Extract the (X, Y) coordinate from the center of the cell holding the provided text.  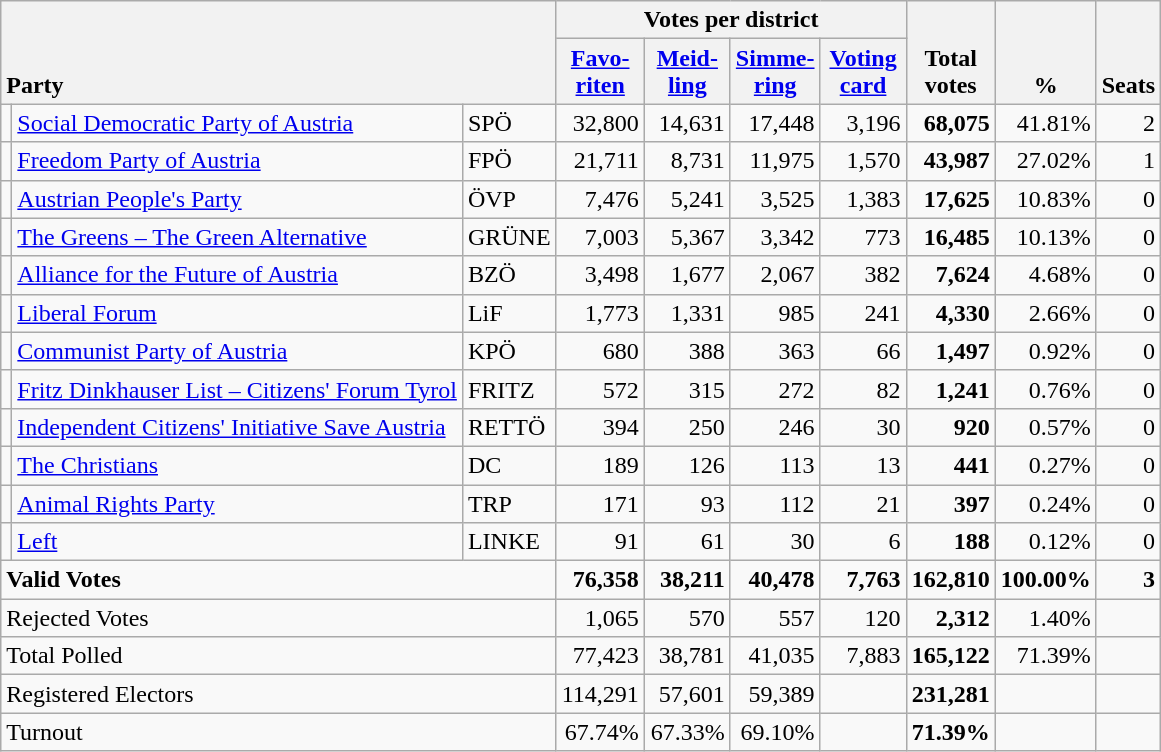
3,342 (775, 237)
21,711 (600, 161)
397 (950, 503)
985 (775, 313)
Meid-ling (687, 72)
% (1046, 52)
Liberal Forum (238, 313)
382 (863, 275)
40,478 (775, 580)
DC (509, 465)
Freedom Party of Austria (238, 161)
112 (775, 503)
171 (600, 503)
0.12% (1046, 542)
Votingcard (863, 72)
KPÖ (509, 351)
100.00% (1046, 580)
1,241 (950, 389)
570 (687, 618)
32,800 (600, 123)
BZÖ (509, 275)
67.33% (687, 732)
Favo-riten (600, 72)
GRÜNE (509, 237)
Alliance for the Future of Austria (238, 275)
13 (863, 465)
1,570 (863, 161)
7,883 (863, 656)
7,624 (950, 275)
16,485 (950, 237)
21 (863, 503)
7,763 (863, 580)
189 (600, 465)
388 (687, 351)
231,281 (950, 694)
Communist Party of Austria (238, 351)
113 (775, 465)
69.10% (775, 732)
38,781 (687, 656)
77,423 (600, 656)
91 (600, 542)
Fritz Dinkhauser List – Citizens' Forum Tyrol (238, 389)
3,525 (775, 199)
Valid Votes (278, 580)
41.81% (1046, 123)
1.40% (1046, 618)
2,067 (775, 275)
5,241 (687, 199)
Social Democratic Party of Austria (238, 123)
Votes per district (731, 20)
5,367 (687, 237)
441 (950, 465)
165,122 (950, 656)
0.57% (1046, 427)
Registered Electors (278, 694)
7,003 (600, 237)
82 (863, 389)
0.92% (1046, 351)
1,497 (950, 351)
LiF (509, 313)
120 (863, 618)
188 (950, 542)
Independent Citizens' Initiative Save Austria (238, 427)
1,383 (863, 199)
ÖVP (509, 199)
TRP (509, 503)
3 (1128, 580)
114,291 (600, 694)
920 (950, 427)
61 (687, 542)
Left (238, 542)
162,810 (950, 580)
Rejected Votes (278, 618)
3,196 (863, 123)
93 (687, 503)
68,075 (950, 123)
Turnout (278, 732)
241 (863, 313)
10.83% (1046, 199)
14,631 (687, 123)
315 (687, 389)
66 (863, 351)
17,625 (950, 199)
17,448 (775, 123)
The Greens – The Green Alternative (238, 237)
67.74% (600, 732)
1 (1128, 161)
572 (600, 389)
3,498 (600, 275)
7,476 (600, 199)
FPÖ (509, 161)
SPÖ (509, 123)
Simme-ring (775, 72)
394 (600, 427)
557 (775, 618)
246 (775, 427)
4,330 (950, 313)
RETTÖ (509, 427)
773 (863, 237)
0.76% (1046, 389)
8,731 (687, 161)
38,211 (687, 580)
1,677 (687, 275)
Animal Rights Party (238, 503)
The Christians (238, 465)
FRITZ (509, 389)
1,331 (687, 313)
2.66% (1046, 313)
Totalvotes (950, 52)
Party (278, 52)
27.02% (1046, 161)
Total Polled (278, 656)
76,358 (600, 580)
363 (775, 351)
6 (863, 542)
680 (600, 351)
0.24% (1046, 503)
0.27% (1046, 465)
Seats (1128, 52)
2 (1128, 123)
41,035 (775, 656)
LINKE (509, 542)
250 (687, 427)
Austrian People's Party (238, 199)
272 (775, 389)
59,389 (775, 694)
1,773 (600, 313)
126 (687, 465)
57,601 (687, 694)
2,312 (950, 618)
1,065 (600, 618)
4.68% (1046, 275)
43,987 (950, 161)
10.13% (1046, 237)
11,975 (775, 161)
